Capture the cell that displays the provided text and extract its [X, Y] central coordinate. 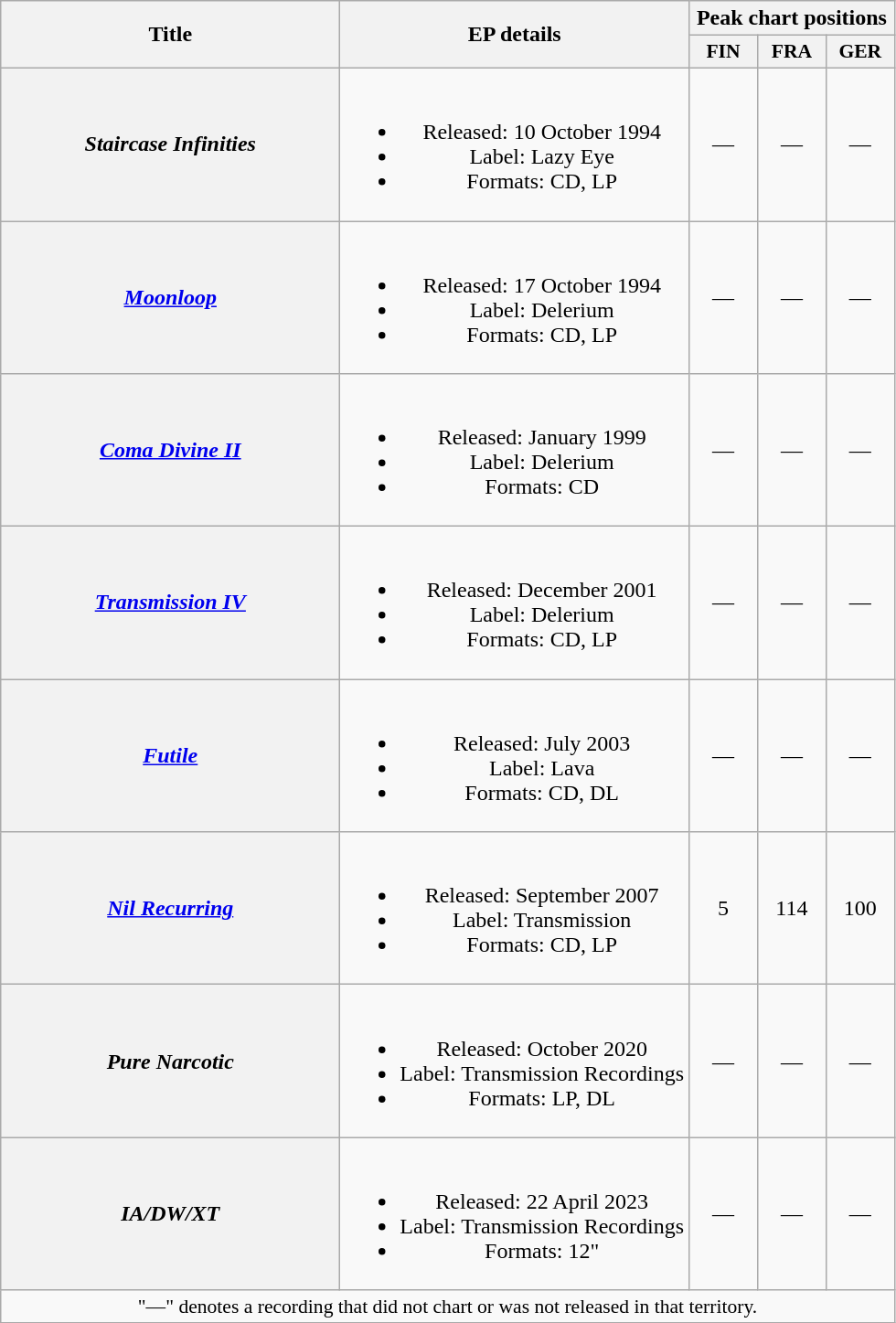
114 [792, 909]
Nil Recurring [170, 909]
Futile [170, 755]
Released: January 1999Label: DeleriumFormats: CD [515, 450]
GER [859, 52]
Released: 22 April 2023Label: Transmission RecordingsFormats: 12" [515, 1214]
Released: July 2003Label: LavaFormats: CD, DL [515, 755]
Coma Divine II [170, 450]
"—" denotes a recording that did not chart or was not released in that territory. [448, 1307]
Released: October 2020Label: Transmission RecordingsFormats: LP, DL [515, 1061]
FRA [792, 52]
100 [859, 909]
IA/DW/XT [170, 1214]
Released: December 2001Label: DeleriumFormats: CD, LP [515, 603]
FIN [724, 52]
Moonloop [170, 298]
Peak chart positions [792, 18]
Pure Narcotic [170, 1061]
Released: 10 October 1994Label: Lazy EyeFormats: CD, LP [515, 144]
Staircase Infinities [170, 144]
5 [724, 909]
Title [170, 35]
Released: September 2007Label: TransmissionFormats: CD, LP [515, 909]
Released: 17 October 1994Label: DeleriumFormats: CD, LP [515, 298]
Transmission IV [170, 603]
EP details [515, 35]
